Capture the cell that displays the provided text and extract its (X, Y) central coordinate. 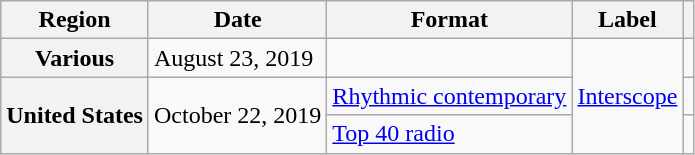
Rhythmic contemporary (450, 96)
Various (75, 58)
Format (450, 20)
Interscope (628, 96)
Date (237, 20)
October 22, 2019 (237, 115)
Label (628, 20)
August 23, 2019 (237, 58)
Top 40 radio (450, 134)
Region (75, 20)
United States (75, 115)
